Locate the cell with the specified text and output its (x, y) center coordinate. 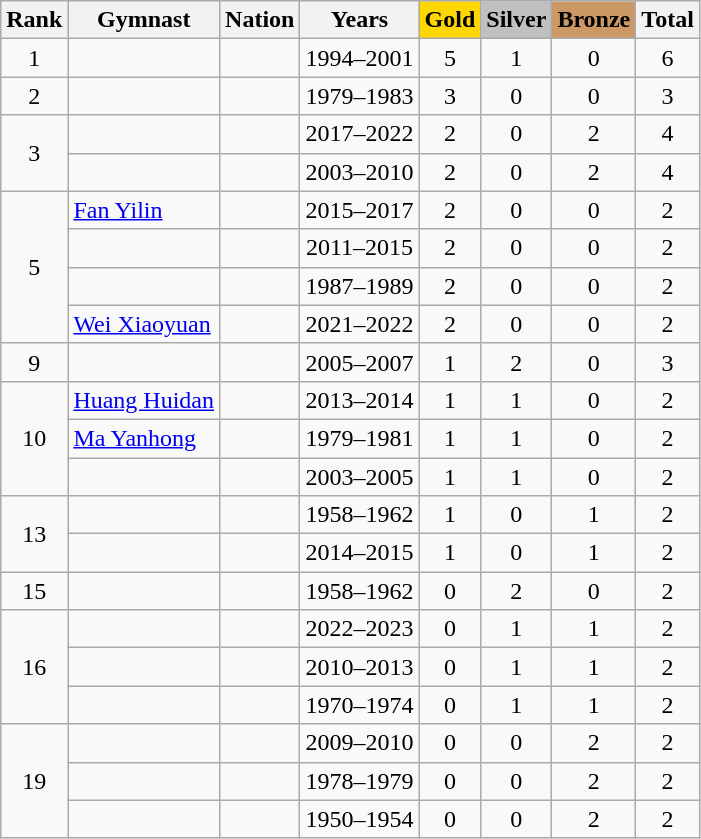
Total (668, 20)
Rank (34, 20)
1979–1981 (360, 438)
Silver (516, 20)
Fan Yilin (144, 210)
6 (668, 58)
1987–1989 (360, 286)
Gold (450, 20)
2013–2014 (360, 400)
1994–2001 (360, 58)
2005–2007 (360, 362)
Huang Huidan (144, 400)
2009–2010 (360, 743)
Years (360, 20)
2022–2023 (360, 629)
1970–1974 (360, 705)
1978–1979 (360, 781)
2003–2010 (360, 172)
2003–2005 (360, 477)
16 (34, 667)
2015–2017 (360, 210)
13 (34, 534)
Wei Xiaoyuan (144, 324)
10 (34, 438)
Nation (260, 20)
2021–2022 (360, 324)
9 (34, 362)
Gymnast (144, 20)
2017–2022 (360, 134)
19 (34, 781)
Ma Yanhong (144, 438)
15 (34, 591)
2010–2013 (360, 667)
2014–2015 (360, 553)
Bronze (594, 20)
1979–1983 (360, 96)
2011–2015 (360, 248)
1950–1954 (360, 819)
